Search for the cell housing the specified text and yield its (x, y) center coordinate. 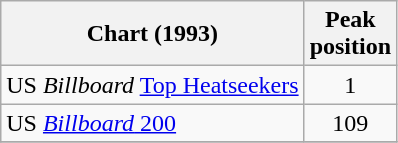
109 (350, 123)
US Billboard Top Heatseekers (152, 85)
US Billboard 200 (152, 123)
1 (350, 85)
Peakposition (350, 34)
Chart (1993) (152, 34)
